Capture the cell that displays the provided text and extract its [X, Y] central coordinate. 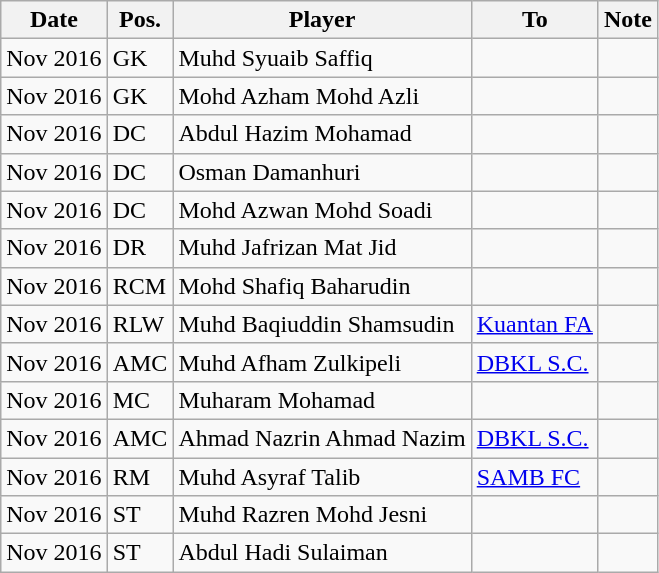
Mohd Azham Mohd Azli [322, 96]
Osman Damanhuri [322, 172]
Date [54, 20]
Mohd Azwan Mohd Soadi [322, 210]
Muhd Asyraf Talib [322, 477]
Muhd Syuaib Saffiq [322, 58]
RM [140, 477]
Pos. [140, 20]
Muhd Baqiuddin Shamsudin [322, 324]
Ahmad Nazrin Ahmad Nazim [322, 438]
Note [628, 20]
RLW [140, 324]
Muhd Afham Zulkipeli [322, 362]
Player [322, 20]
Muhd Jafrizan Mat Jid [322, 248]
Mohd Shafiq Baharudin [322, 286]
Muharam Mohamad [322, 400]
Muhd Razren Mohd Jesni [322, 515]
SAMB FC [534, 477]
Kuantan FA [534, 324]
MC [140, 400]
To [534, 20]
DR [140, 248]
RCM [140, 286]
Abdul Hadi Sulaiman [322, 553]
Abdul Hazim Mohamad [322, 134]
